Capture the cell that displays the provided text and extract its (X, Y) central coordinate. 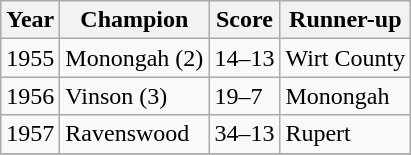
Rupert (346, 134)
34–13 (244, 134)
19–7 (244, 96)
Vinson (3) (134, 96)
Score (244, 20)
14–13 (244, 58)
Year (30, 20)
Runner-up (346, 20)
1955 (30, 58)
Monongah (2) (134, 58)
1956 (30, 96)
1957 (30, 134)
Champion (134, 20)
Monongah (346, 96)
Wirt County (346, 58)
Ravenswood (134, 134)
